Find where the given text appears and provide that cell's center as [X, Y] coordinate. 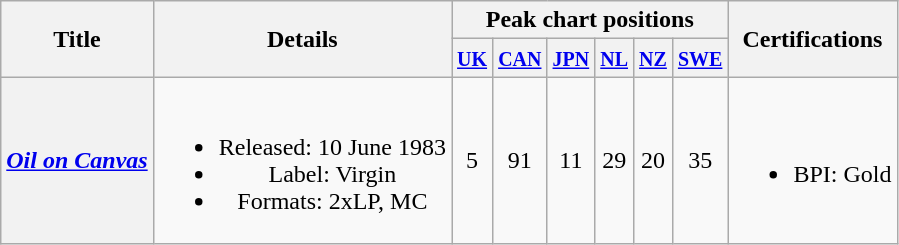
Peak chart positions [590, 20]
5 [472, 160]
Oil on Canvas [77, 160]
Title [77, 39]
UK [472, 58]
SWE [700, 58]
BPI: Gold [812, 160]
91 [520, 160]
Released: 10 June 1983Label: VirginFormats: 2xLP, MC [302, 160]
NL [614, 58]
NZ [654, 58]
29 [614, 160]
CAN [520, 58]
Details [302, 39]
Certifications [812, 39]
11 [571, 160]
20 [654, 160]
JPN [571, 58]
35 [700, 160]
